Locate the cell with the specified text and output its [X, Y] center coordinate. 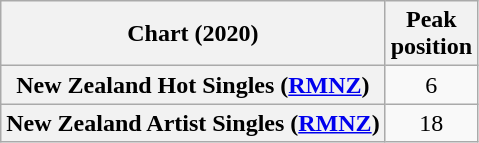
New Zealand Artist Singles (RMNZ) [193, 123]
Peakposition [431, 34]
6 [431, 85]
New Zealand Hot Singles (RMNZ) [193, 85]
Chart (2020) [193, 34]
18 [431, 123]
